Scan for the cell matching the given text and deliver its [x, y] coordinate at center. 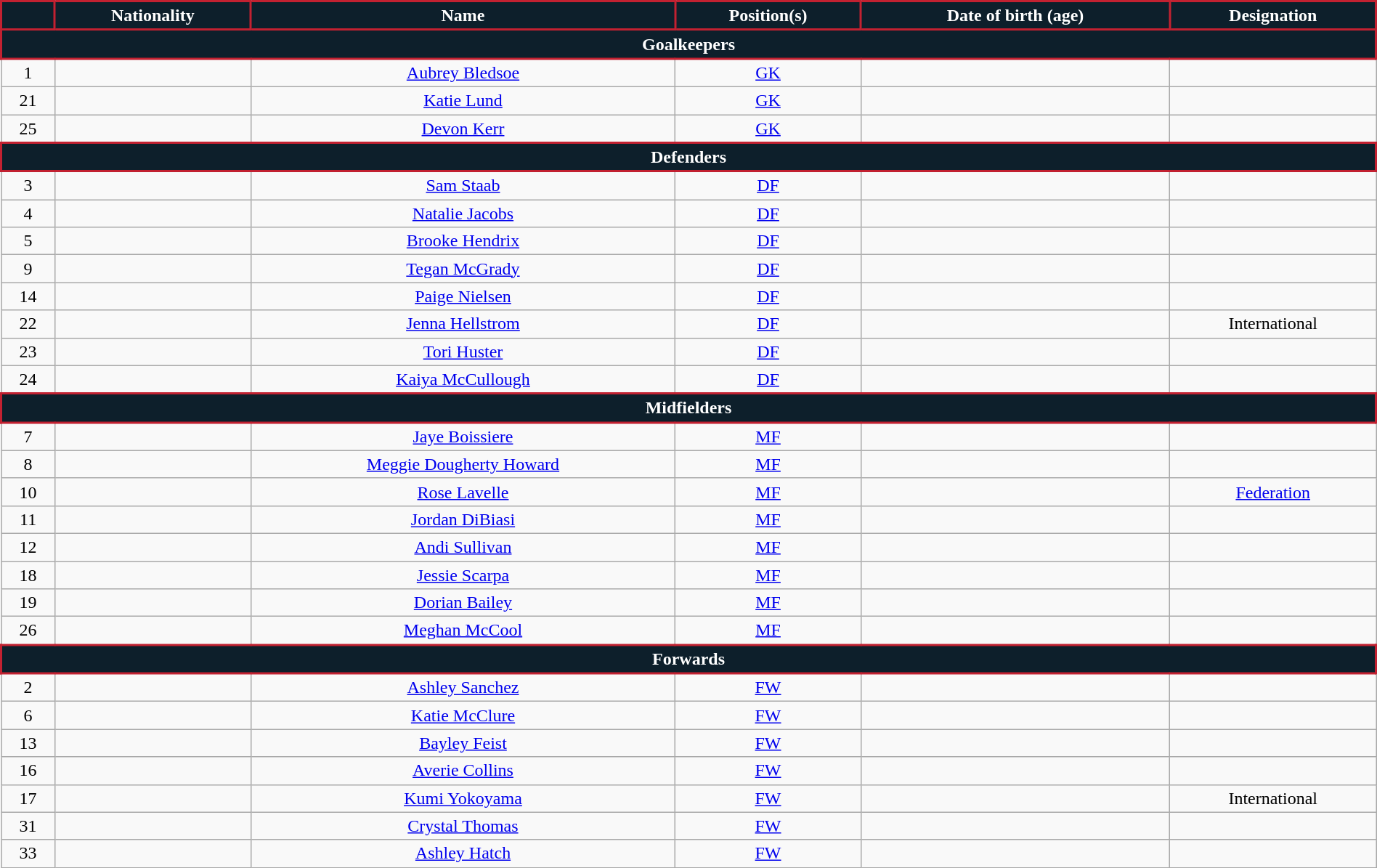
Katie Lund [463, 100]
Ashley Hatch [463, 853]
18 [28, 575]
Crystal Thomas [463, 826]
2 [28, 687]
22 [28, 324]
7 [28, 436]
10 [28, 492]
4 [28, 214]
Jordan DiBiasi [463, 519]
Jessie Scarpa [463, 575]
Aubrey Bledsoe [463, 73]
33 [28, 853]
Devon Kerr [463, 129]
Federation [1273, 492]
Position(s) [768, 16]
Goalkeepers [688, 44]
Tegan McGrady [463, 269]
11 [28, 519]
8 [28, 464]
5 [28, 241]
Tori Huster [463, 352]
19 [28, 603]
Bayley Feist [463, 743]
Ashley Sanchez [463, 687]
24 [28, 379]
Brooke Hendrix [463, 241]
9 [28, 269]
Andi Sullivan [463, 547]
Rose Lavelle [463, 492]
6 [28, 715]
1 [28, 73]
13 [28, 743]
12 [28, 547]
Midfielders [688, 408]
31 [28, 826]
Nationality [153, 16]
23 [28, 352]
16 [28, 771]
Jaye Boissiere [463, 436]
25 [28, 129]
Paige Nielsen [463, 296]
Meggie Dougherty Howard [463, 464]
14 [28, 296]
Dorian Bailey [463, 603]
Meghan McCool [463, 630]
17 [28, 798]
Averie Collins [463, 771]
Kumi Yokoyama [463, 798]
Name [463, 16]
Date of birth (age) [1015, 16]
26 [28, 630]
Natalie Jacobs [463, 214]
21 [28, 100]
Katie McClure [463, 715]
Forwards [688, 659]
3 [28, 186]
Kaiya McCullough [463, 379]
Defenders [688, 157]
Sam Staab [463, 186]
Designation [1273, 16]
Jenna Hellstrom [463, 324]
